Identify which cell holds the provided text, then report its (X, Y) central coordinate. 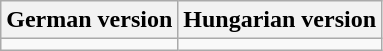
German version (90, 20)
Hungarian version (280, 20)
